Capture the cell that displays the provided text and extract its [x, y] central coordinate. 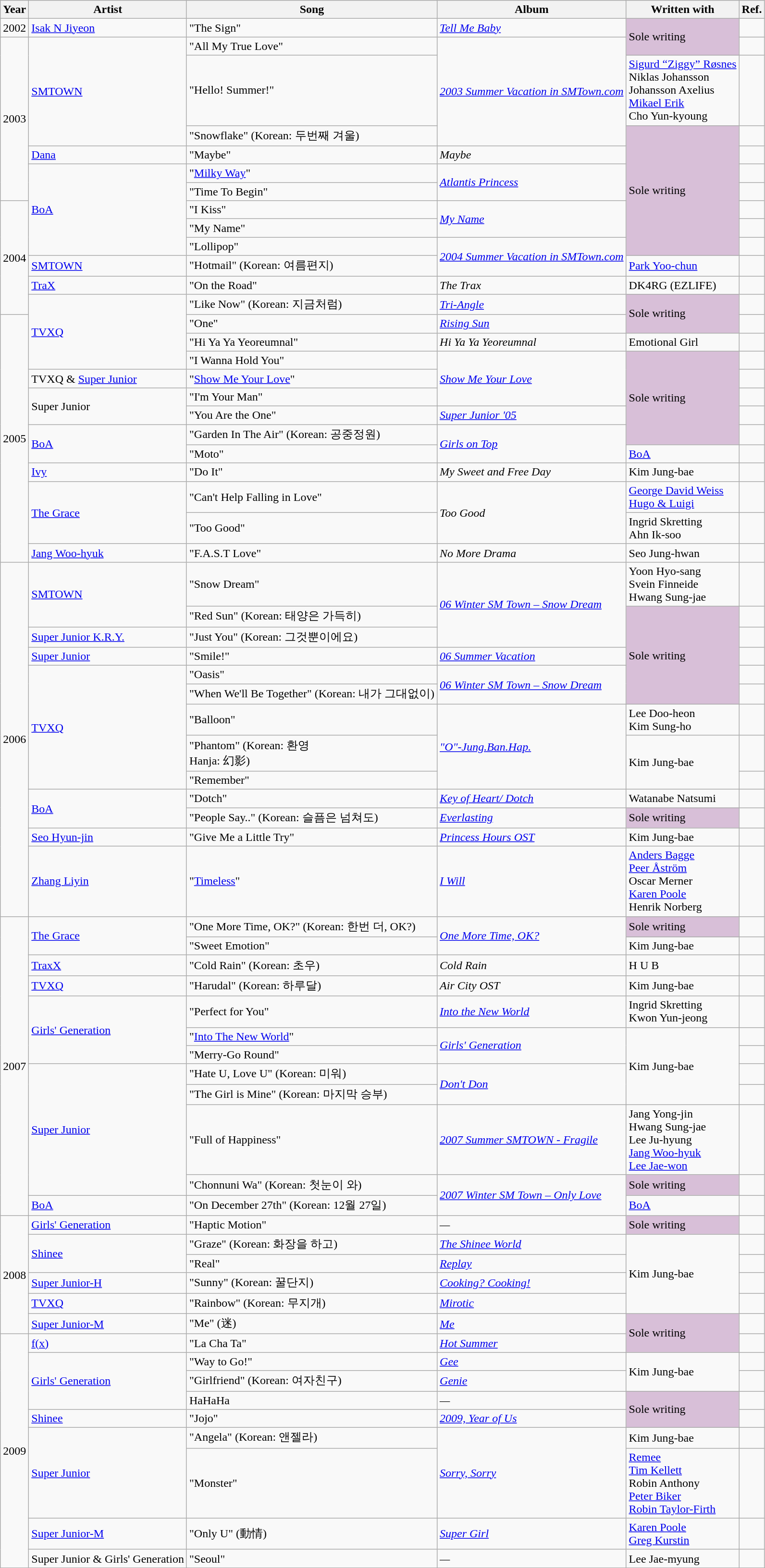
"Time To Begin" [311, 192]
"Snowflake" (Korean: 두번째 겨울) [311, 135]
"Merry-Go Round" [311, 1055]
"Just You" (Korean: 그것뿐이에요) [311, 637]
Jang Woo-hyuk [108, 553]
"Jojo" [311, 1419]
Super Junior K.R.Y. [108, 637]
TraxX [108, 965]
Karen PooleGreg Kurstin [682, 1534]
2004 Summer Vacation in SMTown.com [532, 256]
Key of Heart/ Dotch [532, 798]
I Will [532, 881]
"Hate U, Love U" (Korean: 미워) [311, 1074]
2007 Summer SMTOWN - Fragile [532, 1140]
"Sunny" (Korean: 꿀단지) [311, 1283]
Zhang Liyin [108, 881]
"My Name" [311, 228]
Yoon Hyo-sangSvein FinneideHwang Sung-jae [682, 584]
"Chonnuni Wa" (Korean: 첫눈이 와) [311, 1185]
"Into The New World" [311, 1036]
2003 [14, 119]
2006 [14, 739]
My Sweet and Free Day [532, 472]
Tri-Angle [532, 304]
DK4RG (EZLIFE) [682, 285]
Me [532, 1324]
"Lollipop" [311, 246]
Song [311, 10]
"The Sign" [311, 28]
"Harudal" (Korean: 하루달) [311, 985]
"Garden In The Air" (Korean: 공중정원) [311, 435]
"Red Sun" (Korean: 태양은 가득히) [311, 617]
Dana [108, 155]
"I Wanna Hold You" [311, 360]
RemeeTim KellettRobin AnthonyPeter BikerRobin Taylor-Firth [682, 1483]
"One" [311, 324]
Watanabe Natsumi [682, 798]
2007 Winter SM Town – Only Love [532, 1195]
Cold Rain [532, 965]
Maybe [532, 155]
Seo Jung-hwan [682, 553]
HaHaHa [311, 1400]
"Oasis" [311, 675]
Too Good [532, 512]
Written with [682, 10]
Into the New World [532, 1011]
"Me" (迷) [311, 1324]
"Show Me Your Love" [311, 378]
"Cold Rain" (Korean: 초우) [311, 965]
Girls on Top [532, 444]
Emotional Girl [682, 342]
"You Are the One" [311, 415]
"Timeless" [311, 881]
"Girlfriend" (Korean: 여자친구) [311, 1381]
TVXQ & Super Junior [108, 378]
"Milky Way" [311, 173]
Mirotic [532, 1303]
"La Cha Ta" [311, 1343]
"The Girl is Mine" (Korean: 마지막 승부) [311, 1095]
No More Drama [532, 553]
Hi Ya Ya Yeoreumnal [532, 342]
H U B [682, 965]
My Name [532, 219]
Ivy [108, 472]
"People Say.." (Korean: 슬픔은 넘쳐도) [311, 818]
Anders BaggePeer ÅströmOscar MernerKaren PooleHenrik Norberg [682, 881]
Super Junior & Girls' Generation [108, 1558]
"Dotch" [311, 798]
"Hi Ya Ya Yeoreumnal" [311, 342]
"Phantom" (Korean: 환영 Hanja: 幻影) [311, 753]
The Shinee World [532, 1245]
"Maybe" [311, 155]
Super Junior '05 [532, 415]
Ingrid SkrettingAhn Ik-soo [682, 528]
Cooking? Cooking! [532, 1283]
"Snow Dream" [311, 584]
TraX [108, 285]
The Trax [532, 285]
Princess Hours OST [532, 837]
Seo Hyun-jin [108, 837]
"Way to Go!" [311, 1361]
"When We'll Be Together" (Korean: 내가 그대없이) [311, 694]
Replay [532, 1264]
Hot Summer [532, 1343]
Isak N Jiyeon [108, 28]
Sorry, Sorry [532, 1473]
Jang Yong-jinHwang Sung-jaeLee Ju-hyungJang Woo-hyukLee Jae-won [682, 1140]
2005 [14, 438]
"Moto" [311, 454]
"Monster" [311, 1483]
"Sweet Emotion" [311, 946]
"Remember" [311, 780]
Tell Me Baby [532, 28]
"I Kiss" [311, 210]
"On December 27th" (Korean: 12월 27일) [311, 1205]
"Angela" (Korean: 앤젤라) [311, 1438]
One More Time, OK? [532, 936]
Air City OST [532, 985]
Rising Sun [532, 324]
f(x) [108, 1343]
2007 [14, 1066]
Lee Jae-myung [682, 1558]
Ref. [752, 10]
Gee [532, 1361]
"I'm Your Man" [311, 397]
2009, Year of Us [532, 1419]
George David WeissHugo & Luigi [682, 497]
Atlantis Princess [532, 182]
Everlasting [532, 818]
"Seoul" [311, 1558]
2002 [14, 28]
"Perfect for You" [311, 1011]
Don't Don [532, 1084]
"Like Now" (Korean: 지금처럼) [311, 304]
Ingrid SkrettingKwon Yun-jeong [682, 1011]
"Smile!" [311, 656]
"Give Me a Little Try" [311, 837]
"Hello! Summer!" [311, 90]
Super Girl [532, 1534]
"Do It" [311, 472]
2008 [14, 1275]
2009 [14, 1451]
Super Junior-H [108, 1283]
"Haptic Motion" [311, 1225]
2003 Summer Vacation in SMTown.com [532, 91]
"Hotmail" (Korean: 여름편지) [311, 266]
"Too Good" [311, 528]
Show Me Your Love [532, 378]
2004 [14, 257]
Album [532, 10]
Park Yoo-chun [682, 266]
06 Summer Vacation [532, 656]
Sigurd “Ziggy” RøsnesNiklas JohanssonJohansson AxeliusMikael ErikCho Yun-kyoung [682, 90]
"Real" [311, 1264]
"One More Time, OK?" (Korean: 한번 더, OK?) [311, 927]
"F.A.S.T Love" [311, 553]
"Graze" (Korean: 화장을 하고) [311, 1245]
"Only U" (動情) [311, 1534]
"Can't Help Falling in Love" [311, 497]
Lee Doo-heonKim Sung-ho [682, 719]
"All My True Love" [311, 46]
"O"-Jung.Ban.Hap. [532, 746]
Artist [108, 10]
Year [14, 10]
"Rainbow" (Korean: 무지개) [311, 1303]
"On the Road" [311, 285]
"Balloon" [311, 719]
Genie [532, 1381]
"Full of Happiness" [311, 1140]
